From the cell containing the given text, extract its center point as [X, Y] coordinate. 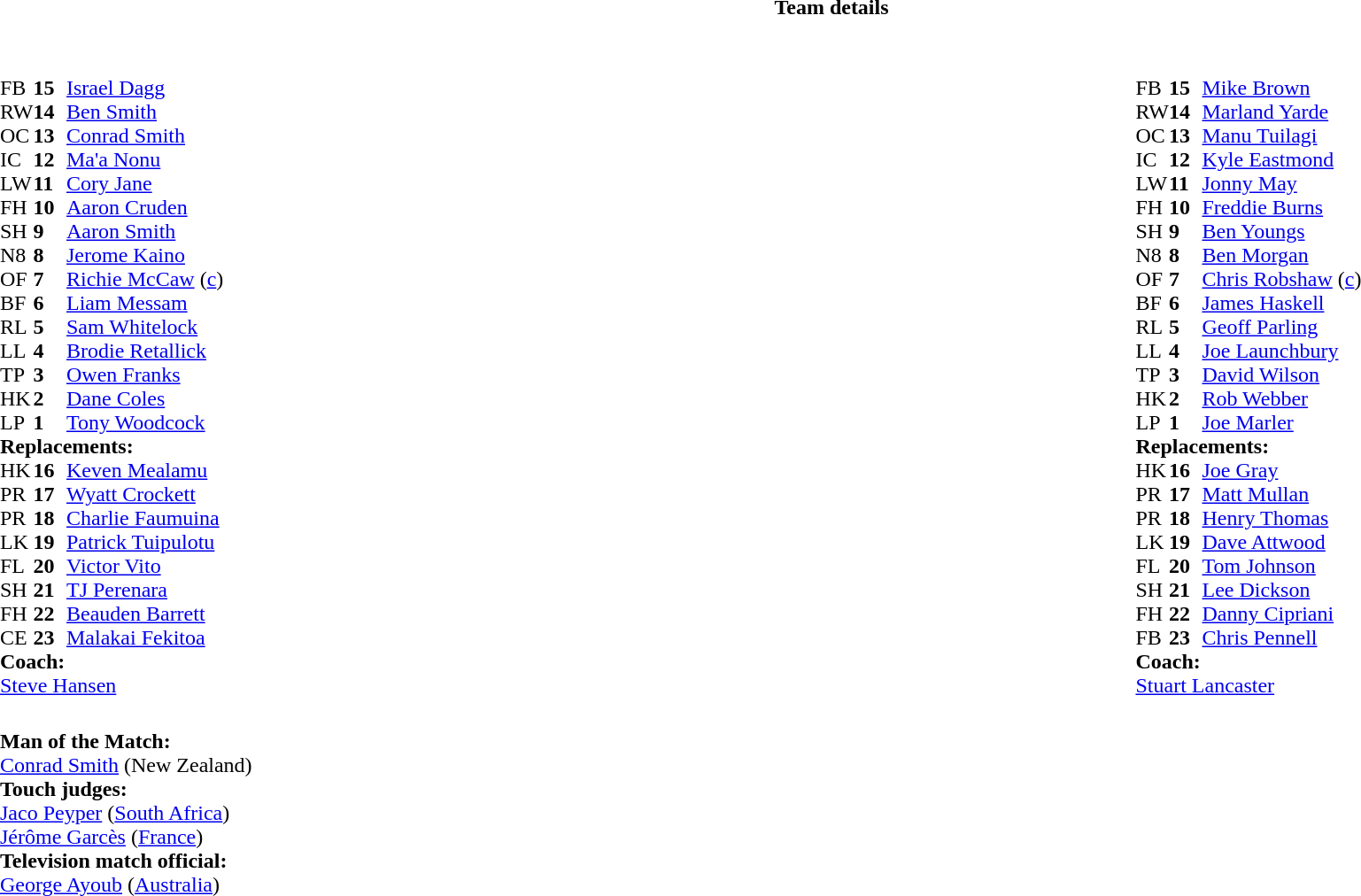
Aaron Cruden [145, 207]
Brodie Retallick [145, 351]
Israel Dagg [145, 89]
Victor Vito [145, 567]
Malakai Fekitoa [145, 637]
Richie McCaw (c) [145, 280]
Wyatt Crockett [145, 494]
Dane Coles [145, 398]
Stuart Lancaster [1249, 685]
Jerome Kaino [145, 255]
Tony Woodcock [145, 423]
Ma'a Nonu [145, 159]
CE [17, 637]
Beauden Barrett [145, 614]
Ben Smith [145, 112]
Steve Hansen [112, 685]
Patrick Tuipulotu [145, 542]
Conrad Smith [145, 136]
Charlie Faumuina [145, 519]
Aaron Smith [145, 232]
Cory Jane [145, 184]
TJ Perenara [145, 590]
Keven Mealamu [145, 471]
Sam Whitelock [145, 328]
Owen Franks [145, 375]
Liam Messam [145, 303]
